Capture the cell that displays the provided text and extract its (x, y) central coordinate. 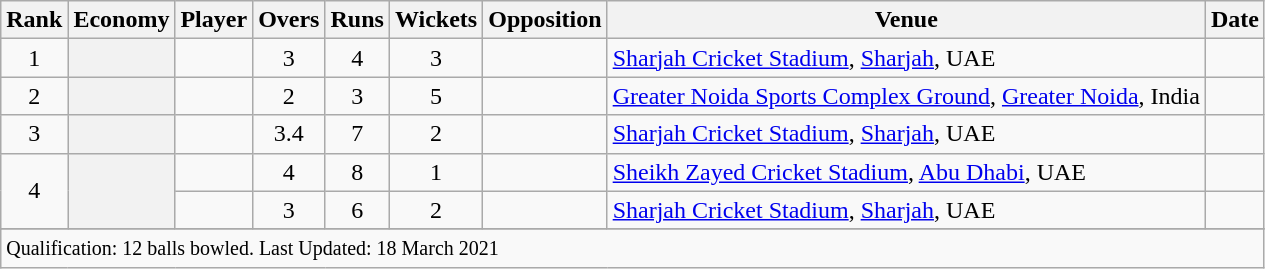
5 (436, 96)
Wickets (436, 20)
Runs (357, 20)
Venue (906, 20)
7 (357, 134)
Overs (289, 20)
Greater Noida Sports Complex Ground, Greater Noida, India (906, 96)
Player (214, 20)
Opposition (545, 20)
Sheikh Zayed Cricket Stadium, Abu Dhabi, UAE (906, 172)
Qualification: 12 balls bowled. Last Updated: 18 March 2021 (633, 248)
6 (357, 210)
Economy (122, 20)
3.4 (289, 134)
Date (1234, 20)
Rank (34, 20)
8 (357, 172)
